Provide the (X, Y) coordinate of the cell's center where the given text is located.  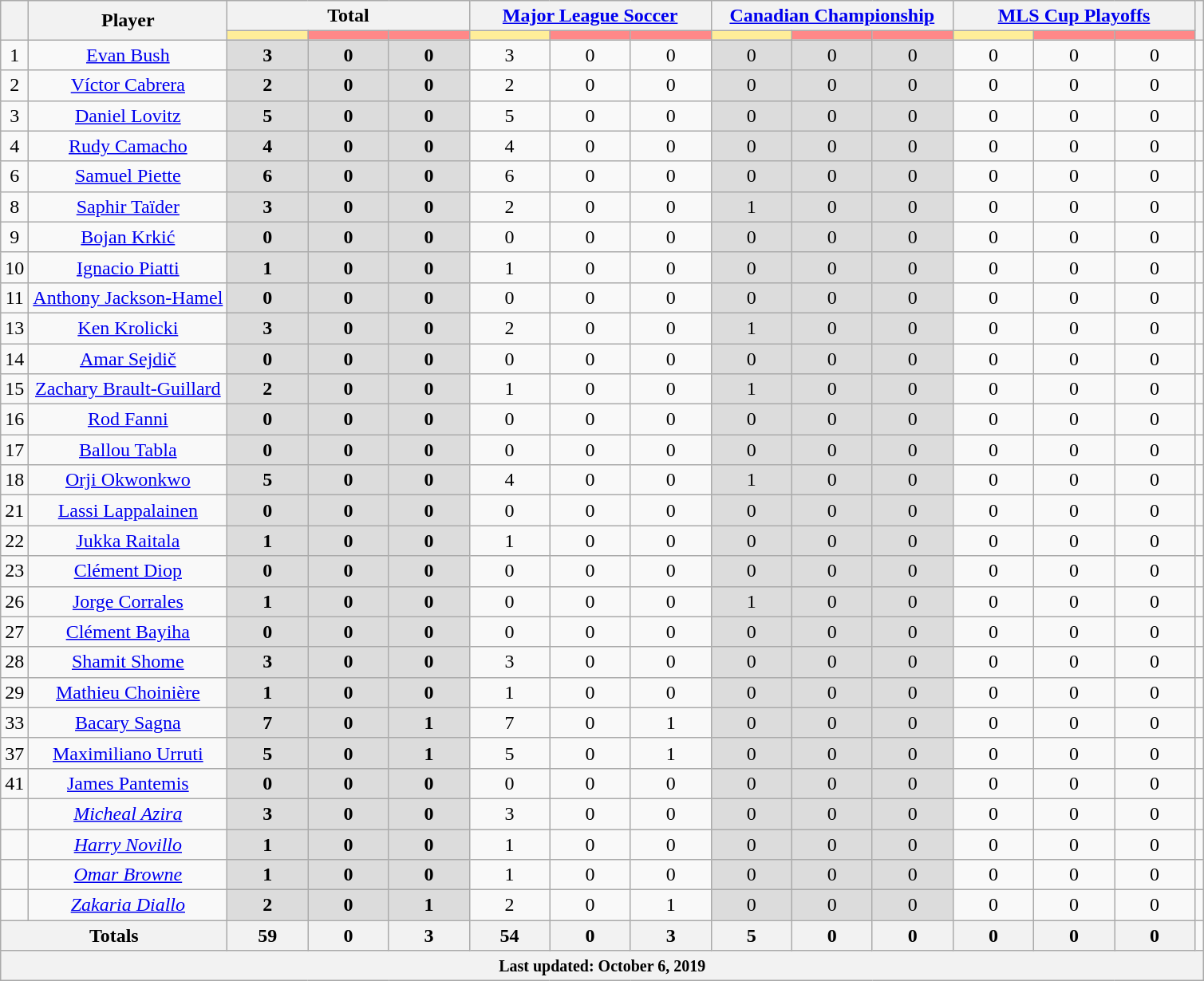
Jorge Corrales (128, 601)
11 (14, 297)
Zachary Brault-Guillard (128, 389)
27 (14, 632)
23 (14, 571)
21 (14, 510)
17 (14, 450)
Bojan Krkić (128, 237)
Shamit Shome (128, 662)
Amar Sejdič (128, 358)
Ballou Tabla (128, 450)
15 (14, 389)
Anthony Jackson-Hamel (128, 297)
Maximiliano Urruti (128, 753)
14 (14, 358)
Clément Diop (128, 571)
Canadian Championship (831, 16)
26 (14, 601)
9 (14, 237)
Omar Browne (128, 875)
Total (348, 16)
Orji Okwonkwo (128, 480)
8 (14, 207)
Clément Bayiha (128, 632)
13 (14, 328)
54 (509, 936)
Zakaria Diallo (128, 905)
MLS Cup Playoffs (1074, 16)
James Pantemis (128, 783)
Saphir Taïder (128, 207)
33 (14, 723)
Totals (114, 936)
29 (14, 692)
Player (128, 21)
Lassi Lappalainen (128, 510)
Harry Novillo (128, 845)
Jukka Raitala (128, 541)
Last updated: October 6, 2019 (602, 966)
Evan Bush (128, 55)
37 (14, 753)
Daniel Lovitz (128, 116)
Ignacio Piatti (128, 267)
Rod Fanni (128, 420)
Mathieu Choinière (128, 692)
41 (14, 783)
Víctor Cabrera (128, 85)
22 (14, 541)
28 (14, 662)
Ken Krolicki (128, 328)
16 (14, 420)
Bacary Sagna (128, 723)
Micheal Azira (128, 814)
18 (14, 480)
Samuel Piette (128, 176)
10 (14, 267)
Major League Soccer (590, 16)
Rudy Camacho (128, 146)
59 (268, 936)
